Identify which cell holds the provided text, then report its (X, Y) central coordinate. 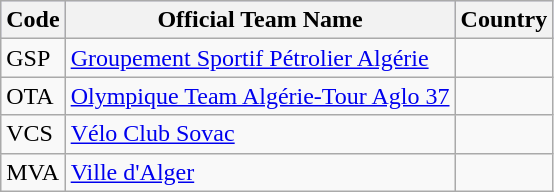
Code (33, 20)
VCS (33, 134)
Official Team Name (260, 20)
Olympique Team Algérie-Tour Aglo 37 (260, 96)
OTA (33, 96)
Country (504, 20)
Vélo Club Sovac (260, 134)
Ville d'Alger (260, 172)
GSP (33, 58)
MVA (33, 172)
Groupement Sportif Pétrolier Algérie (260, 58)
